For the text-containing cell, return its midpoint in (X, Y) coordinate format. 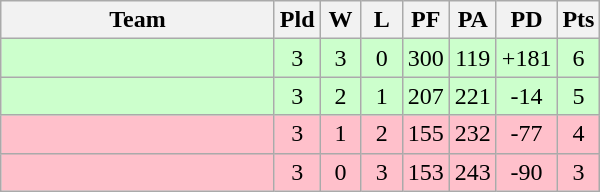
PA (472, 20)
L (382, 20)
221 (472, 96)
Pts (578, 20)
155 (426, 134)
243 (472, 172)
W (340, 20)
PD (526, 20)
PF (426, 20)
+181 (526, 58)
Pld (297, 20)
153 (426, 172)
5 (578, 96)
-90 (526, 172)
300 (426, 58)
207 (426, 96)
-14 (526, 96)
Team (138, 20)
-77 (526, 134)
119 (472, 58)
6 (578, 58)
4 (578, 134)
232 (472, 134)
